Scan for the cell matching the given text and deliver its (x, y) coordinate at center. 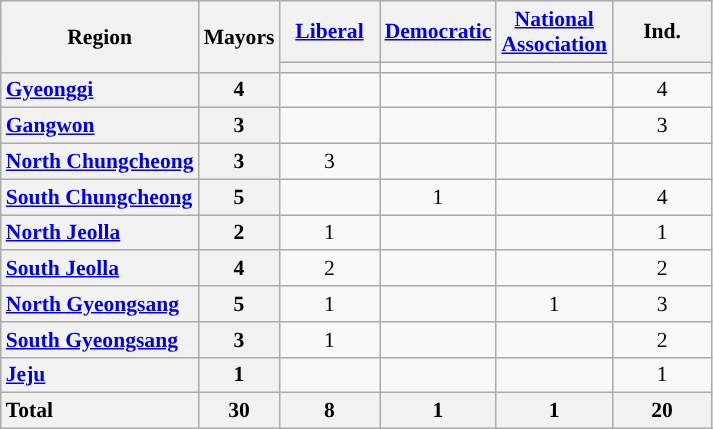
Liberal (329, 32)
North Jeolla (100, 233)
Region (100, 36)
National Association (554, 32)
Jeju (100, 375)
South Jeolla (100, 269)
Total (100, 411)
Gyeonggi (100, 90)
North Gyeongsang (100, 304)
Gangwon (100, 126)
8 (329, 411)
Ind. (662, 32)
20 (662, 411)
Democratic (438, 32)
North Chungcheong (100, 162)
South Gyeongsang (100, 340)
30 (240, 411)
Mayors (240, 36)
South Chungcheong (100, 197)
